From the cell containing the given text, extract its center point as (x, y) coordinate. 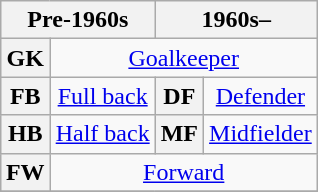
Defender (261, 96)
FB (25, 96)
Goalkeeper (184, 58)
Half back (102, 134)
1960s– (236, 20)
HB (25, 134)
DF (179, 96)
GK (25, 58)
MF (179, 134)
Midfielder (261, 134)
Full back (102, 96)
FW (25, 172)
Pre-1960s (78, 20)
Forward (184, 172)
